Pinpoint the cell where the given text exists, returning its (x, y) midpoint coordinate. 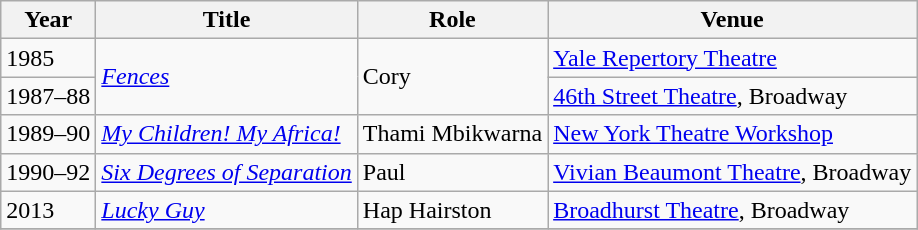
Paul (452, 172)
46th Street Theatre, Broadway (732, 96)
My Children! My Africa! (226, 134)
Yale Repertory Theatre (732, 58)
1990–92 (48, 172)
Role (452, 20)
Title (226, 20)
Year (48, 20)
Broadhurst Theatre, Broadway (732, 210)
2013 (48, 210)
Six Degrees of Separation (226, 172)
1987–88 (48, 96)
Cory (452, 77)
Venue (732, 20)
1985 (48, 58)
New York Theatre Workshop (732, 134)
Lucky Guy (226, 210)
Hap Hairston (452, 210)
Thami Mbikwarna (452, 134)
1989–90 (48, 134)
Vivian Beaumont Theatre, Broadway (732, 172)
Fences (226, 77)
